Output the [X, Y] coordinate of the center of the cell containing the given text.  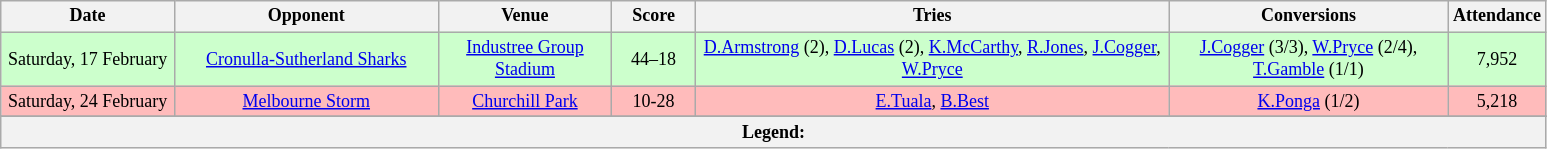
Churchill Park [525, 102]
Attendance [1498, 16]
Venue [525, 16]
J.Cogger (3/3), W.Pryce (2/4), T.Gamble (1/1) [1308, 59]
Industree Group Stadium [525, 59]
Date [88, 16]
5,218 [1498, 102]
Legend: [774, 132]
Melbourne Storm [306, 102]
Opponent [306, 16]
Cronulla-Sutherland Sharks [306, 59]
E.Tuala, B.Best [932, 102]
Score [654, 16]
7,952 [1498, 59]
Tries [932, 16]
D.Armstrong (2), D.Lucas (2), K.McCarthy, R.Jones, J.Cogger, W.Pryce [932, 59]
Saturday, 17 February [88, 59]
Conversions [1308, 16]
Saturday, 24 February [88, 102]
10-28 [654, 102]
K.Ponga (1/2) [1308, 102]
44–18 [654, 59]
